From the cell containing the given text, extract its center point as [x, y] coordinate. 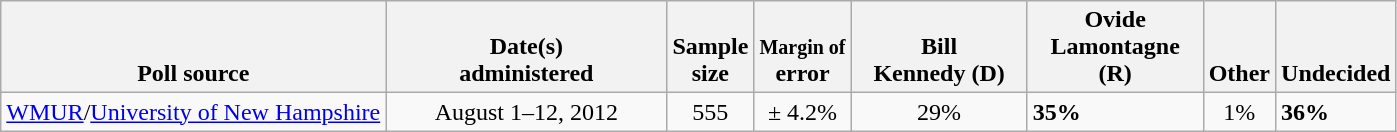
BillKennedy (D) [939, 47]
Margin oferror [802, 47]
1% [1239, 112]
36% [1336, 112]
Undecided [1336, 47]
OvideLamontagne (R) [1115, 47]
± 4.2% [802, 112]
29% [939, 112]
Other [1239, 47]
August 1–12, 2012 [526, 112]
WMUR/University of New Hampshire [194, 112]
555 [710, 112]
Poll source [194, 47]
35% [1115, 112]
Samplesize [710, 47]
Date(s)administered [526, 47]
